Search for the cell housing the specified text and yield its (X, Y) center coordinate. 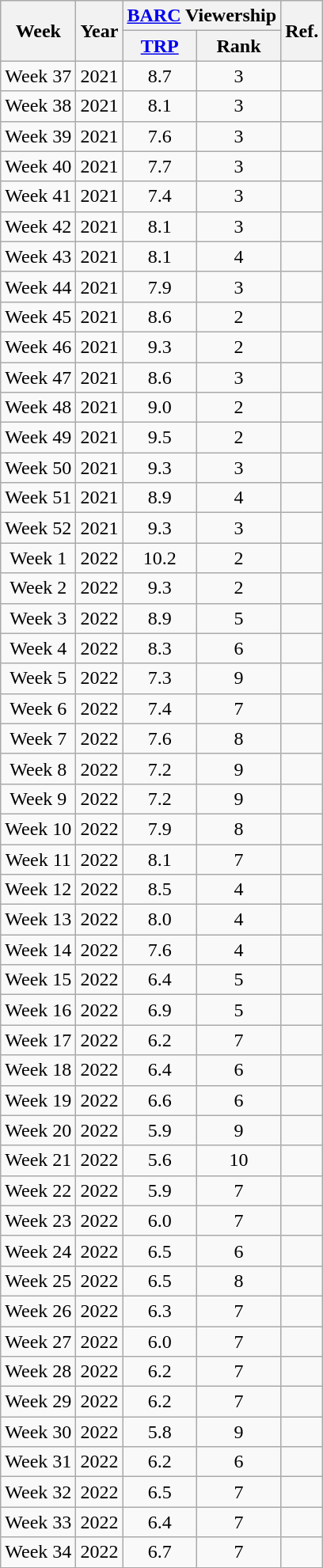
Week 5 (38, 678)
Week 4 (38, 648)
Week 9 (38, 799)
7.3 (160, 678)
Week 2 (38, 588)
8.7 (160, 76)
BARC Viewership (202, 16)
5.6 (160, 1160)
10 (238, 1160)
Week 20 (38, 1130)
8.3 (160, 648)
Week 37 (38, 76)
Week 52 (38, 528)
Week 11 (38, 859)
Year (100, 31)
Week 10 (38, 829)
Week 24 (38, 1251)
Week 30 (38, 1432)
Week 49 (38, 438)
Week 8 (38, 769)
Week 29 (38, 1402)
Week (38, 31)
Week 15 (38, 980)
Week 27 (38, 1342)
Week 1 (38, 558)
Week 39 (38, 136)
Week 16 (38, 1010)
Week 26 (38, 1311)
Week 6 (38, 708)
Week 21 (38, 1160)
8.5 (160, 890)
6.6 (160, 1100)
Week 47 (38, 378)
Week 7 (38, 738)
Week 50 (38, 468)
Week 42 (38, 226)
6.3 (160, 1311)
Week 43 (38, 256)
Week 23 (38, 1221)
Week 19 (38, 1100)
10.2 (160, 558)
Week 44 (38, 287)
Week 17 (38, 1040)
7.7 (160, 166)
Week 45 (38, 317)
Week 3 (38, 618)
5.8 (160, 1432)
TRP (160, 46)
Week 51 (38, 498)
9.5 (160, 438)
Week 14 (38, 950)
Week 32 (38, 1492)
Week 31 (38, 1462)
6.9 (160, 1010)
Week 34 (38, 1552)
Week 28 (38, 1372)
6.7 (160, 1552)
Week 46 (38, 347)
Week 40 (38, 166)
Week 48 (38, 408)
9.0 (160, 408)
Week 18 (38, 1070)
Week 38 (38, 106)
Week 13 (38, 920)
8.0 (160, 920)
Ref. (302, 31)
Week 33 (38, 1522)
Week 25 (38, 1281)
Week 12 (38, 890)
Rank (238, 46)
Week 22 (38, 1190)
Week 41 (38, 196)
